Return the (x, y) coordinate for the center point of the cell that contains the specified text.  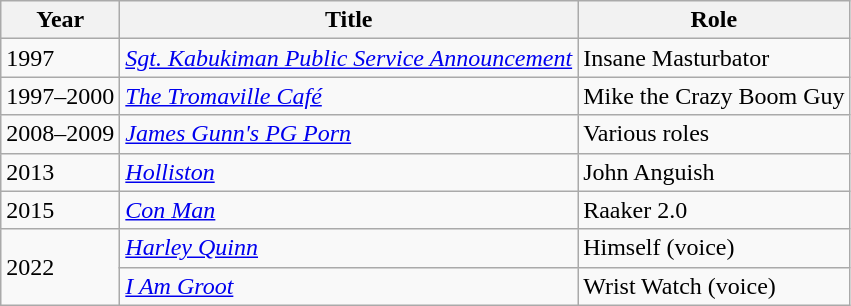
Harley Quinn (349, 248)
Wrist Watch (voice) (714, 286)
Year (60, 20)
1997 (60, 58)
2015 (60, 210)
James Gunn's PG Porn (349, 134)
Insane Masturbator (714, 58)
The Tromaville Café (349, 96)
1997–2000 (60, 96)
Mike the Crazy Boom Guy (714, 96)
Sgt. Kabukiman Public Service Announcement (349, 58)
I Am Groot (349, 286)
Role (714, 20)
2022 (60, 267)
John Anguish (714, 172)
Title (349, 20)
2008–2009 (60, 134)
Holliston (349, 172)
Various roles (714, 134)
Raaker 2.0 (714, 210)
Himself (voice) (714, 248)
2013 (60, 172)
Con Man (349, 210)
